From the cell containing the given text, extract its center point as (X, Y) coordinate. 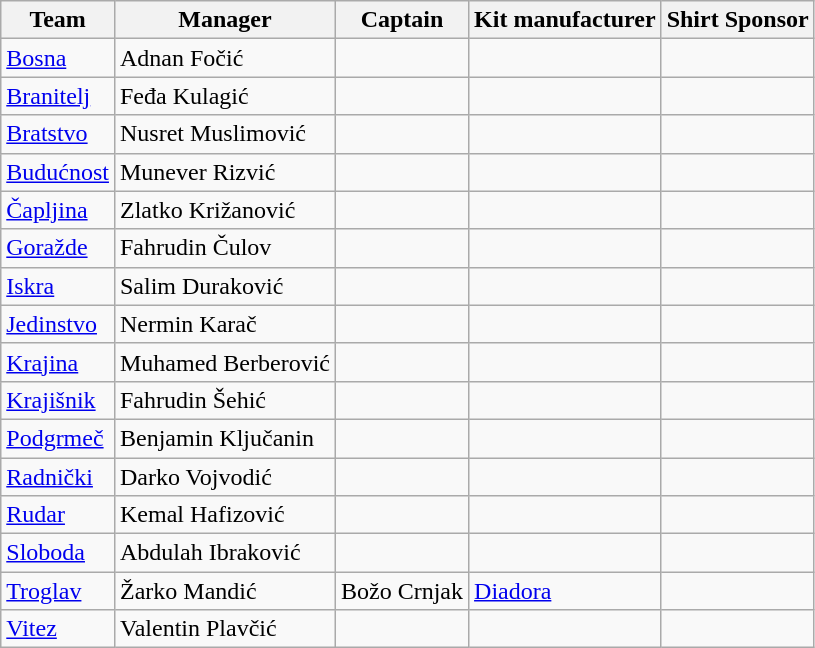
Team (58, 20)
Kit manufacturer (566, 20)
Budućnost (58, 172)
Feđa Kulagić (224, 96)
Kemal Hafizović (224, 515)
Fahrudin Čulov (224, 248)
Shirt Sponsor (738, 20)
Vitez (58, 629)
Captain (402, 20)
Benjamin Ključanin (224, 438)
Troglav (58, 591)
Fahrudin Šehić (224, 400)
Nermin Karač (224, 324)
Nusret Muslimović (224, 134)
Munever Rizvić (224, 172)
Podgrmeč (58, 438)
Božo Crnjak (402, 591)
Branitelj (58, 96)
Žarko Mandić (224, 591)
Diadora (566, 591)
Bosna (58, 58)
Darko Vojvodić (224, 477)
Krajina (58, 362)
Adnan Fočić (224, 58)
Radnički (58, 477)
Valentin Plavčić (224, 629)
Sloboda (58, 553)
Jedinstvo (58, 324)
Zlatko Križanović (224, 210)
Manager (224, 20)
Muhamed Berberović (224, 362)
Goražde (58, 248)
Čapljina (58, 210)
Bratstvo (58, 134)
Krajišnik (58, 400)
Abdulah Ibraković (224, 553)
Rudar (58, 515)
Iskra (58, 286)
Salim Duraković (224, 286)
